For the text-containing cell, return its midpoint in (x, y) coordinate format. 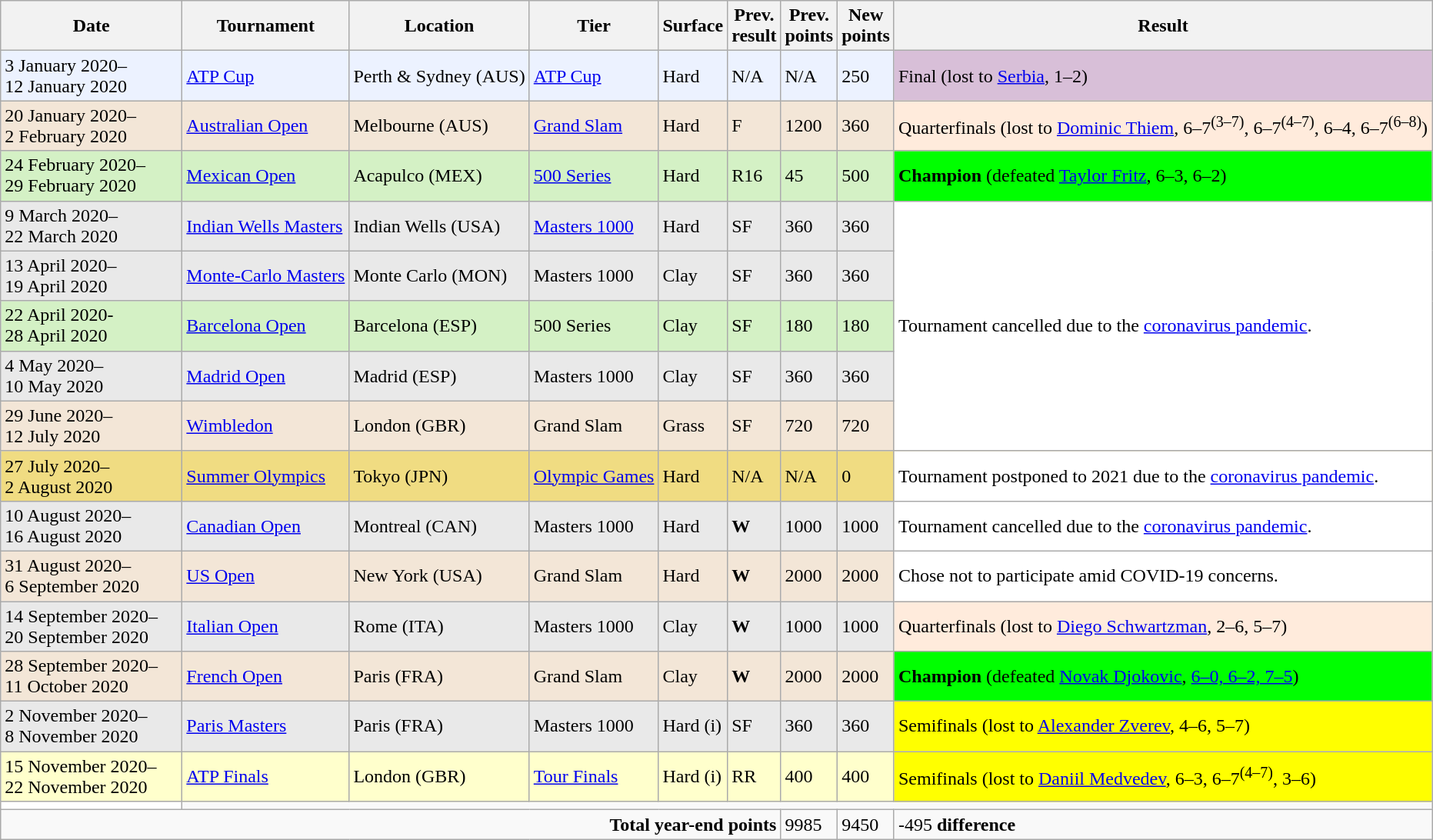
9 March 2020–22 March 2020 (92, 226)
Melbourne (AUS) (439, 126)
Surface (693, 26)
Quarterfinals (lost to Dominic Thiem, 6–7(3–7), 6–7(4–7), 6–4, 6–7(6–8)) (1163, 126)
Monte Carlo (MON) (439, 275)
Prev.result (754, 26)
New York (USA) (439, 575)
Chose not to participate amid COVID-19 concerns. (1163, 575)
Italian Open (266, 626)
Wimbledon (266, 426)
14 September 2020–20 September 2020 (92, 626)
Paris Masters (266, 726)
Semifinals (lost to Alexander Zverev, 4–6, 5–7) (1163, 726)
Summer Olympics (266, 475)
Tier (594, 26)
F (754, 126)
10 August 2020–16 August 2020 (92, 526)
20 January 2020–2 February 2020 (92, 126)
Quarterfinals (lost to Diego Schwartzman, 2–6, 5–7) (1163, 626)
9450 (866, 825)
27 July 2020–2 August 2020 (92, 475)
Mexican Open (266, 175)
Montreal (CAN) (439, 526)
RR (754, 777)
Grass (693, 426)
Total year-end points (391, 825)
4 May 2020–10 May 2020 (92, 375)
Prev.points (809, 26)
3 January 2020–12 January 2020 (92, 75)
Tournament (266, 26)
Acapulco (MEX) (439, 175)
Location (439, 26)
Final (lost to Serbia, 1–2) (1163, 75)
Monte-Carlo Masters (266, 275)
Perth & Sydney (AUS) (439, 75)
Newpoints (866, 26)
31 August 2020–6 September 2020 (92, 575)
Champion (defeated Taylor Fritz, 6–3, 6–2) (1163, 175)
250 (866, 75)
Rome (ITA) (439, 626)
Barcelona Open (266, 326)
45 (809, 175)
Tokyo (JPN) (439, 475)
24 February 2020–29 February 2020 (92, 175)
Semifinals (lost to Daniil Medvedev, 6–3, 6–7(4–7), 3–6) (1163, 777)
Madrid (ESP) (439, 375)
Tournament postponed to 2021 due to the coronavirus pandemic. (1163, 475)
Barcelona (ESP) (439, 326)
Date (92, 26)
Indian Wells (USA) (439, 226)
22 April 2020-28 April 2020 (92, 326)
15 November 2020–22 November 2020 (92, 777)
Olympic Games (594, 475)
Australian Open (266, 126)
Tour Finals (594, 777)
13 April 2020–19 April 2020 (92, 275)
Madrid Open (266, 375)
28 September 2020–11 October 2020 (92, 677)
0 (866, 475)
Result (1163, 26)
9985 (809, 825)
Champion (defeated Novak Djokovic, 6–0, 6–2, 7–5) (1163, 677)
29 June 2020–12 July 2020 (92, 426)
R16 (754, 175)
Indian Wells Masters (266, 226)
1200 (809, 126)
US Open (266, 575)
ATP Finals (266, 777)
Canadian Open (266, 526)
2 November 2020–8 November 2020 (92, 726)
500 (866, 175)
-495 difference (1163, 825)
French Open (266, 677)
